Detect which cell encompasses the target text, then output its [x, y] center coordinate. 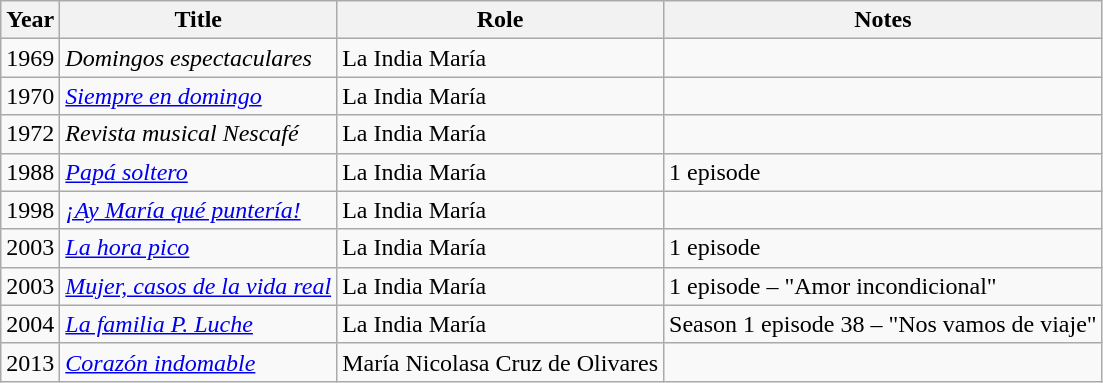
1970 [30, 96]
Papá soltero [198, 172]
Notes [884, 20]
La hora pico [198, 248]
2004 [30, 324]
1969 [30, 58]
Revista musical Nescafé [198, 134]
Year [30, 20]
Domingos espectaculares [198, 58]
Siempre en domingo [198, 96]
Corazón indomable [198, 362]
La familia P. Luche [198, 324]
Title [198, 20]
2013 [30, 362]
¡Ay María qué puntería! [198, 210]
Role [500, 20]
Mujer, casos de la vida real [198, 286]
1 episode – "Amor incondicional" [884, 286]
1972 [30, 134]
María Nicolasa Cruz de Olivares [500, 362]
1998 [30, 210]
1988 [30, 172]
Season 1 episode 38 – "Nos vamos de viaje" [884, 324]
